Identify which cell holds the provided text, then report its (x, y) central coordinate. 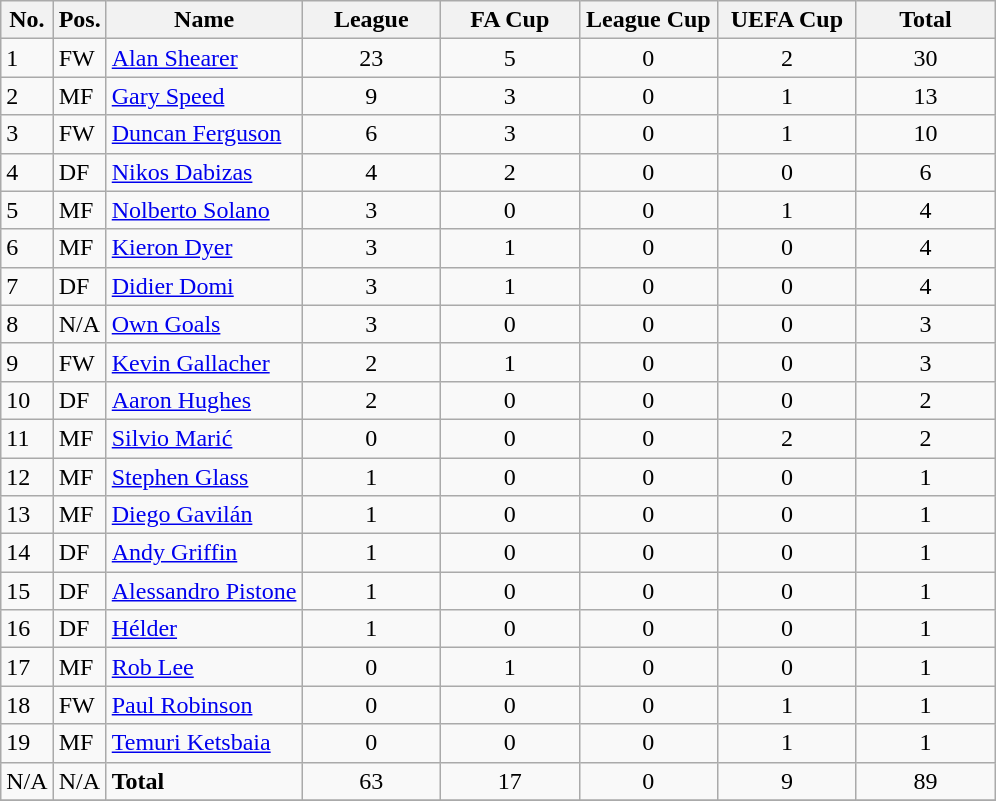
18 (27, 705)
Kieron Dyer (204, 248)
Name (204, 20)
30 (926, 58)
8 (27, 324)
Kevin Gallacher (204, 362)
63 (372, 781)
15 (27, 591)
Temuri Ketsbaia (204, 743)
League (372, 20)
11 (27, 438)
Silvio Marić (204, 438)
Diego Gavilán (204, 515)
Paul Robinson (204, 705)
Nikos Dabizas (204, 172)
19 (27, 743)
Aaron Hughes (204, 400)
League Cup (648, 20)
Own Goals (204, 324)
Duncan Ferguson (204, 134)
Didier Domi (204, 286)
12 (27, 477)
Nolberto Solano (204, 210)
Alessandro Pistone (204, 591)
16 (27, 629)
Andy Griffin (204, 553)
89 (926, 781)
7 (27, 286)
23 (372, 58)
Rob Lee (204, 667)
Gary Speed (204, 96)
14 (27, 553)
UEFA Cup (788, 20)
No. (27, 20)
Stephen Glass (204, 477)
Hélder (204, 629)
FA Cup (510, 20)
Pos. (80, 20)
Alan Shearer (204, 58)
